Capture the cell that displays the provided text and extract its [X, Y] central coordinate. 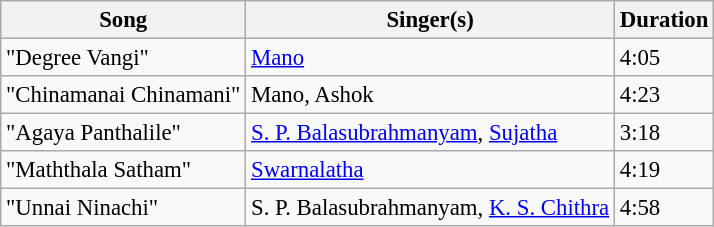
4:58 [664, 208]
4:23 [664, 95]
Song [124, 20]
"Chinamanai Chinamani" [124, 95]
3:18 [664, 133]
Mano [430, 58]
"Degree Vangi" [124, 58]
Mano, Ashok [430, 95]
Duration [664, 20]
S. P. Balasubrahmanyam, Sujatha [430, 133]
4:19 [664, 170]
Singer(s) [430, 20]
"Maththala Satham" [124, 170]
"Agaya Panthalile" [124, 133]
4:05 [664, 58]
S. P. Balasubrahmanyam, K. S. Chithra [430, 208]
Swarnalatha [430, 170]
"Unnai Ninachi" [124, 208]
